Return the (X, Y) coordinate for the center point of the cell that contains the specified text.  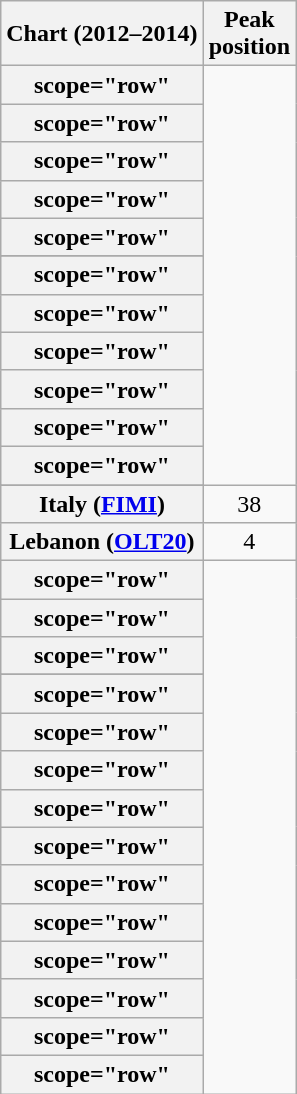
Peakposition (249, 34)
Lebanon (OLT20) (102, 542)
Chart (2012–2014) (102, 34)
Italy (FIMI) (102, 503)
38 (249, 503)
4 (249, 542)
